Return (x, y) of the center of cell containing provided text 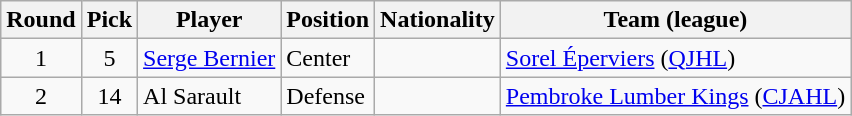
Nationality (438, 20)
Round (41, 20)
2 (41, 96)
Center (328, 58)
14 (109, 96)
Serge Bernier (210, 58)
Pembroke Lumber Kings (CJAHL) (675, 96)
Sorel Éperviers (QJHL) (675, 58)
Position (328, 20)
Defense (328, 96)
Pick (109, 20)
5 (109, 58)
Player (210, 20)
1 (41, 58)
Al Sarault (210, 96)
Team (league) (675, 20)
